Pinpoint the cell where the given text exists, returning its [x, y] midpoint coordinate. 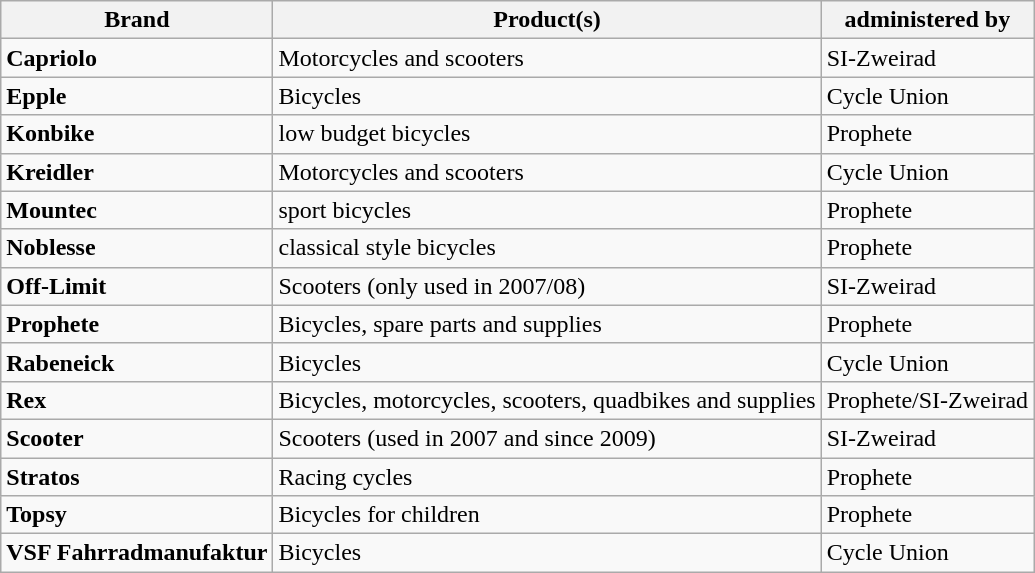
classical style bicycles [547, 248]
Topsy [137, 515]
Scooter [137, 438]
Product(s) [547, 20]
administered by [927, 20]
Off-Limit [137, 286]
Capriolo [137, 58]
Scooters (used in 2007 and since 2009) [547, 438]
Bicycles, spare parts and supplies [547, 324]
Brand [137, 20]
Rabeneick [137, 362]
Konbike [137, 134]
Noblesse [137, 248]
Mountec [137, 210]
low budget bicycles [547, 134]
VSF Fahrradmanufaktur [137, 553]
Scooters (only used in 2007/08) [547, 286]
Racing cycles [547, 477]
Stratos [137, 477]
sport bicycles [547, 210]
Rex [137, 400]
Bicycles, motorcycles, scooters, quadbikes and supplies [547, 400]
Prophete/SI-Zweirad [927, 400]
Kreidler [137, 172]
Epple [137, 96]
Bicycles for children [547, 515]
